Capture the cell that displays the provided text and extract its (x, y) central coordinate. 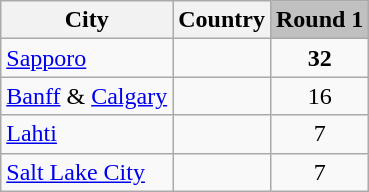
Round 1 (319, 20)
Country (222, 20)
32 (319, 58)
Sapporo (87, 58)
Salt Lake City (87, 172)
Lahti (87, 134)
16 (319, 96)
City (87, 20)
Banff & Calgary (87, 96)
